Find where the given text appears and provide that cell's center as [X, Y] coordinate. 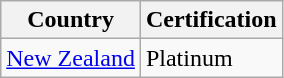
Platinum [211, 58]
Certification [211, 20]
New Zealand [71, 58]
Country [71, 20]
